Locate the cell with the specified text and output its [X, Y] center coordinate. 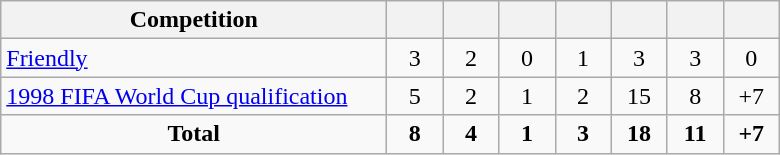
Competition [194, 20]
18 [639, 134]
1998 FIFA World Cup qualification [194, 96]
Friendly [194, 58]
11 [695, 134]
Total [194, 134]
4 [471, 134]
15 [639, 96]
5 [415, 96]
